Scan for the cell matching the given text and deliver its (x, y) coordinate at center. 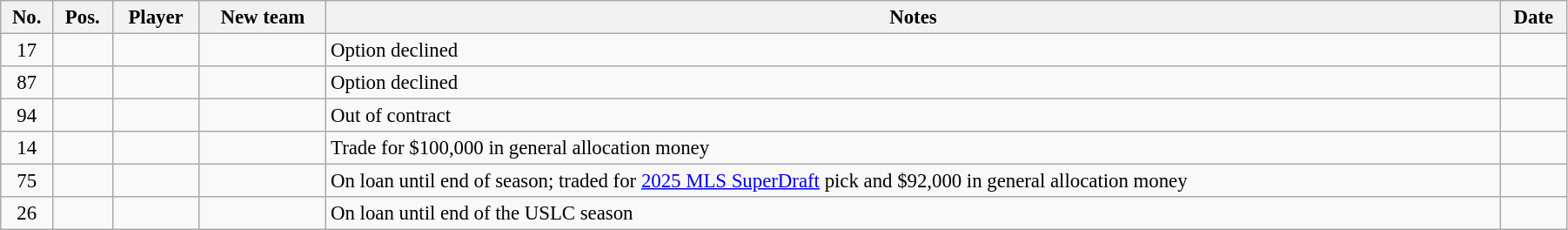
Date (1533, 17)
26 (27, 213)
Notes (914, 17)
No. (27, 17)
Player (156, 17)
Trade for $100,000 in general allocation money (914, 148)
Out of contract (914, 116)
17 (27, 51)
New team (263, 17)
On loan until end of season; traded for 2025 MLS SuperDraft pick and $92,000 in general allocation money (914, 181)
On loan until end of the USLC season (914, 213)
75 (27, 181)
14 (27, 148)
87 (27, 83)
Pos. (83, 17)
94 (27, 116)
